Find where the given text appears and provide that cell's center as [X, Y] coordinate. 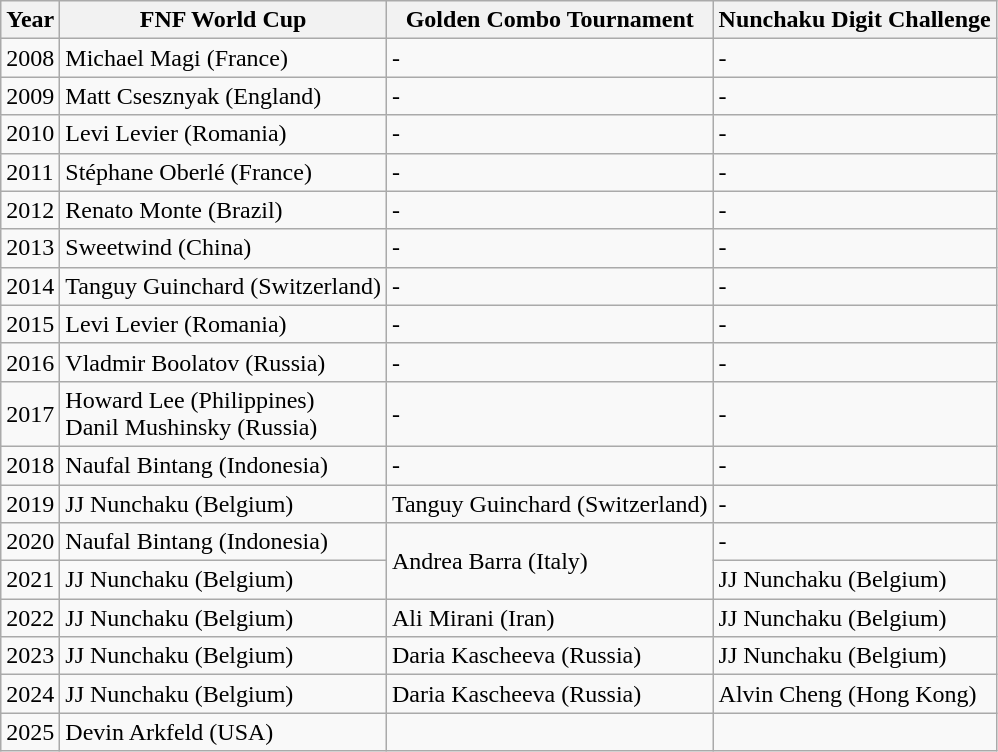
Sweetwind (China) [224, 248]
Nunchaku Digit Challenge [854, 20]
2024 [30, 694]
2013 [30, 248]
FNF World Cup [224, 20]
Ali Mirani (Iran) [550, 618]
2017 [30, 414]
2025 [30, 732]
Year [30, 20]
2023 [30, 656]
Vladmir Boolatov (Russia) [224, 362]
2020 [30, 542]
2010 [30, 134]
2008 [30, 58]
2018 [30, 465]
Devin Arkfeld (USA) [224, 732]
2022 [30, 618]
2011 [30, 172]
Stéphane Oberlé (France) [224, 172]
2016 [30, 362]
2019 [30, 503]
2021 [30, 580]
2015 [30, 324]
Golden Combo Tournament [550, 20]
Matt Csesznyak (England) [224, 96]
2009 [30, 96]
Michael Magi (France) [224, 58]
2012 [30, 210]
Alvin Cheng (Hong Kong) [854, 694]
Howard Lee (Philippines)Danil Mushinsky (Russia) [224, 414]
2014 [30, 286]
Andrea Barra (Italy) [550, 561]
Renato Monte (Brazil) [224, 210]
